Determine the [x, y] coordinate at the center of the cell enclosing the given text.  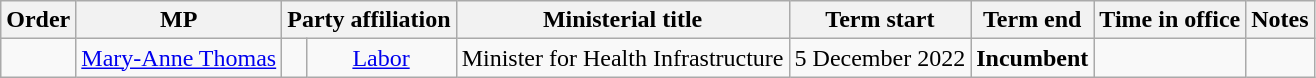
Mary-Anne Thomas [179, 58]
Incumbent [1032, 58]
Minister for Health Infrastructure [622, 58]
Labor [381, 58]
MP [179, 20]
Term start [880, 20]
Term end [1032, 20]
Notes [1280, 20]
Party affiliation [369, 20]
Ministerial title [622, 20]
5 December 2022 [880, 58]
Order [38, 20]
Time in office [1170, 20]
